Extract the (x, y) coordinate from the center of the cell holding the provided text.  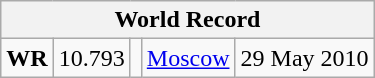
WR (27, 58)
29 May 2010 (304, 58)
World Record (188, 20)
Moscow (188, 58)
10.793 (92, 58)
